Pinpoint the cell where the given text exists, returning its [x, y] midpoint coordinate. 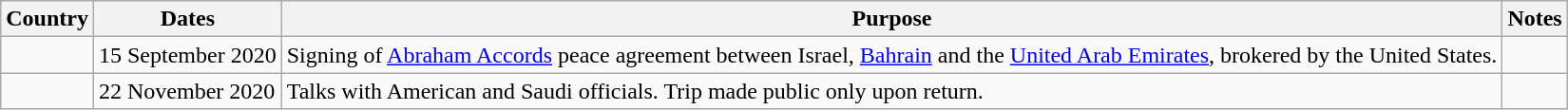
Dates [187, 19]
Signing of Abraham Accords peace agreement between Israel, Bahrain and the United Arab Emirates, brokered by the United States. [891, 55]
Talks with American and Saudi officials. Trip made public only upon return. [891, 91]
Country [48, 19]
Purpose [891, 19]
22 November 2020 [187, 91]
15 September 2020 [187, 55]
Notes [1535, 19]
